Determine the (x, y) coordinate at the center of the cell enclosing the given text.  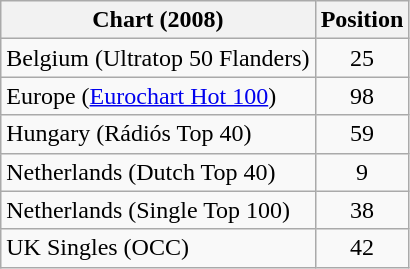
38 (362, 210)
Europe (Eurochart Hot 100) (158, 96)
Hungary (Rádiós Top 40) (158, 134)
Chart (2008) (158, 20)
Netherlands (Dutch Top 40) (158, 172)
98 (362, 96)
Belgium (Ultratop 50 Flanders) (158, 58)
Position (362, 20)
42 (362, 248)
9 (362, 172)
UK Singles (OCC) (158, 248)
59 (362, 134)
Netherlands (Single Top 100) (158, 210)
25 (362, 58)
